For the text-containing cell, return its midpoint in [x, y] coordinate format. 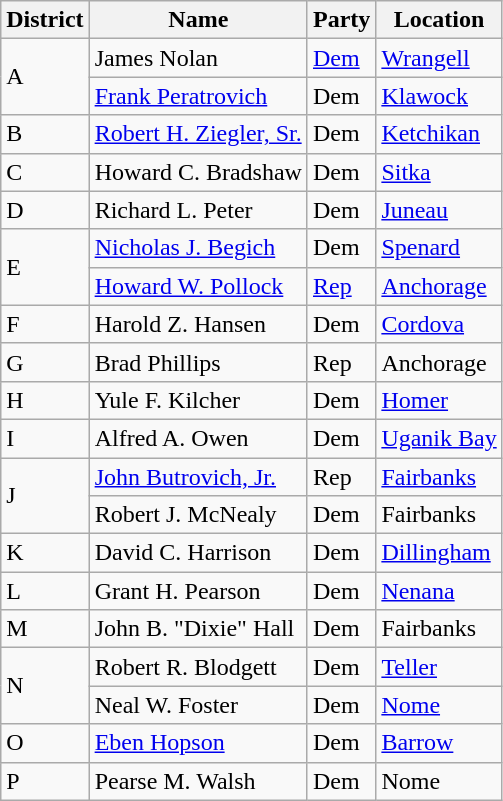
Alfred A. Owen [198, 438]
James Nolan [198, 58]
Cordova [439, 324]
O [45, 743]
Howard W. Pollock [198, 286]
Brad Phillips [198, 362]
C [45, 172]
H [45, 400]
J [45, 496]
N [45, 686]
Ketchikan [439, 134]
Klawock [439, 96]
Teller [439, 667]
Barrow [439, 743]
Robert J. McNealy [198, 515]
Harold Z. Hansen [198, 324]
Party [341, 20]
Howard C. Bradshaw [198, 172]
Uganik Bay [439, 438]
Dillingham [439, 553]
Frank Peratrovich [198, 96]
L [45, 591]
Location [439, 20]
F [45, 324]
M [45, 629]
Nenana [439, 591]
Eben Hopson [198, 743]
Yule F. Kilcher [198, 400]
John Butrovich, Jr. [198, 477]
David C. Harrison [198, 553]
Nicholas J. Begich [198, 248]
A [45, 77]
Juneau [439, 210]
E [45, 267]
Spenard [439, 248]
Neal W. Foster [198, 705]
K [45, 553]
District [45, 20]
Richard L. Peter [198, 210]
G [45, 362]
Name [198, 20]
Homer [439, 400]
Wrangell [439, 58]
Grant H. Pearson [198, 591]
D [45, 210]
John B. "Dixie" Hall [198, 629]
I [45, 438]
Robert R. Blodgett [198, 667]
Sitka [439, 172]
B [45, 134]
Robert H. Ziegler, Sr. [198, 134]
Pearse M. Walsh [198, 781]
P [45, 781]
